Scan for the cell matching the given text and deliver its (X, Y) coordinate at center. 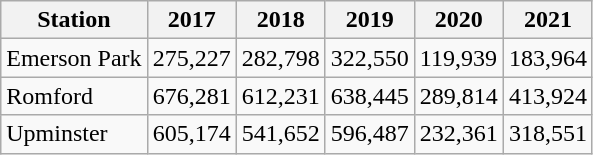
612,231 (280, 96)
2018 (280, 20)
638,445 (370, 96)
232,361 (458, 134)
289,814 (458, 96)
605,174 (192, 134)
413,924 (548, 96)
2021 (548, 20)
282,798 (280, 58)
2017 (192, 20)
Romford (74, 96)
596,487 (370, 134)
322,550 (370, 58)
183,964 (548, 58)
119,939 (458, 58)
Upminster (74, 134)
275,227 (192, 58)
2020 (458, 20)
541,652 (280, 134)
Emerson Park (74, 58)
2019 (370, 20)
Station (74, 20)
318,551 (548, 134)
676,281 (192, 96)
